Identify which cell holds the provided text, then report its [x, y] central coordinate. 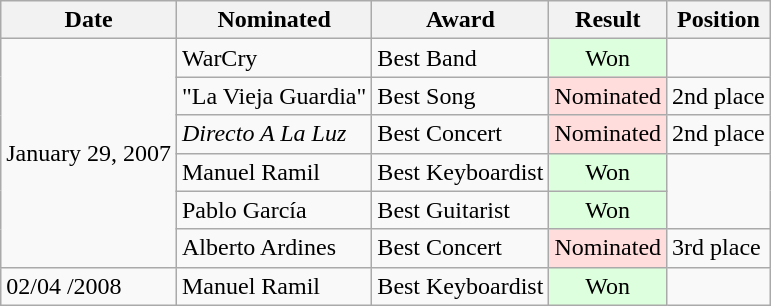
"La Vieja Guardia" [274, 96]
Pablo García [274, 210]
Best Guitarist [460, 210]
Alberto Ardines [274, 248]
02/04 /2008 [89, 286]
Award [460, 20]
Best Song [460, 96]
January 29, 2007 [89, 153]
Date [89, 20]
Directo A La Luz [274, 134]
Position [719, 20]
3rd place [719, 248]
WarCry [274, 58]
Result [608, 20]
Best Band [460, 58]
